Return (X, Y) of the center of cell containing provided text 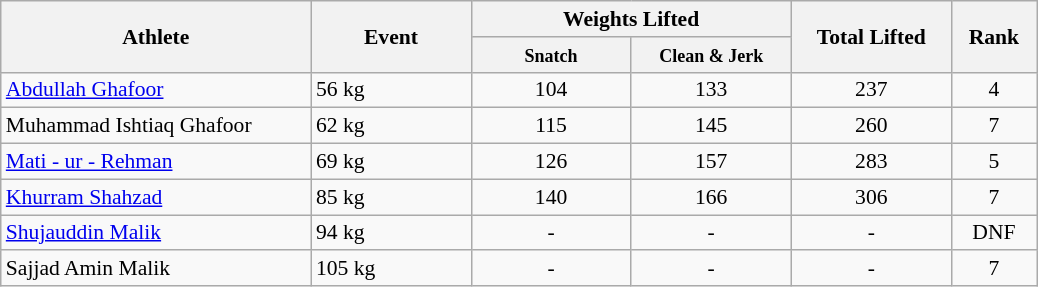
140 (551, 197)
69 kg (391, 162)
5 (994, 162)
94 kg (391, 233)
Total Lifted (871, 36)
Event (391, 36)
Snatch (551, 55)
Clean & Jerk (711, 55)
Athlete (156, 36)
4 (994, 90)
Khurram Shahzad (156, 197)
Rank (994, 36)
56 kg (391, 90)
Sajjad Amin Malik (156, 269)
105 kg (391, 269)
133 (711, 90)
157 (711, 162)
283 (871, 162)
Weights Lifted (631, 19)
Abdullah Ghafoor (156, 90)
126 (551, 162)
145 (711, 126)
166 (711, 197)
260 (871, 126)
306 (871, 197)
237 (871, 90)
DNF (994, 233)
104 (551, 90)
62 kg (391, 126)
Mati - ur - Rehman (156, 162)
Muhammad Ishtiaq Ghafoor (156, 126)
85 kg (391, 197)
115 (551, 126)
Shujauddin Malik (156, 233)
